From the cell containing the given text, extract its center point as [x, y] coordinate. 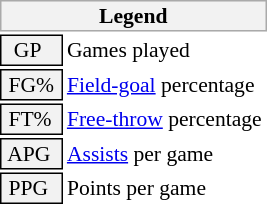
GP [31, 50]
FT% [31, 120]
APG [31, 154]
Points per game [166, 188]
Field-goal percentage [166, 85]
Free-throw percentage [166, 120]
Assists per game [166, 154]
Legend [134, 16]
PPG [31, 188]
Games played [166, 50]
FG% [31, 85]
